Detect which cell encompasses the target text, then output its [x, y] center coordinate. 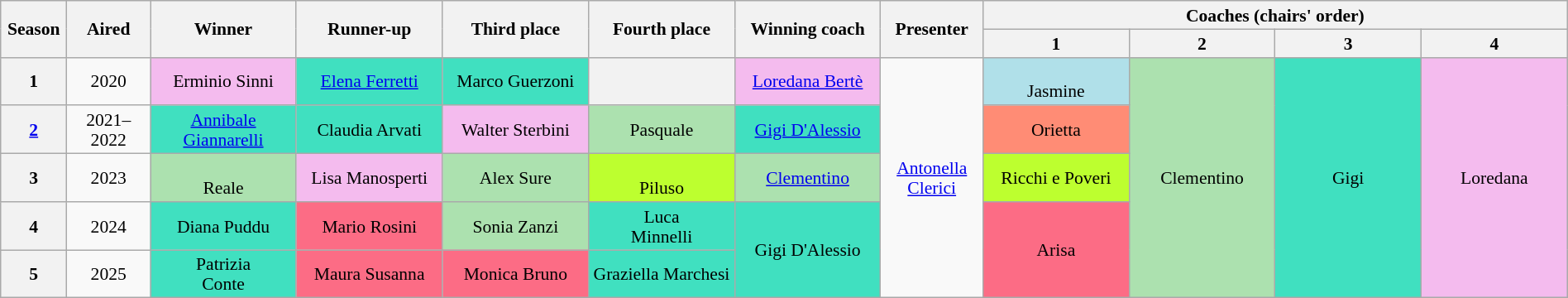
Winner [223, 29]
2021–2022 [109, 130]
Loredana Bertè [807, 81]
Mario Rosini [369, 226]
2025 [109, 274]
Pasquale [662, 130]
2024 [109, 226]
Winning coach [807, 29]
Erminio Sinni [223, 81]
Arisa [1057, 250]
Fourth place [662, 29]
Monica Bruno [516, 274]
Runner-up [369, 29]
PatriziaConte [223, 274]
5 [34, 274]
Third place [516, 29]
Walter Sterbini [516, 130]
Season [34, 29]
Lisa Manosperti [369, 178]
Annibale Giannarelli [223, 130]
Piluso [662, 178]
Elena Ferretti [369, 81]
2020 [109, 81]
Antonella Clerici [932, 177]
Loredana [1494, 177]
Reale [223, 178]
Claudia Arvati [369, 130]
LucaMinnelli [662, 226]
Orietta [1057, 130]
Ricchi e Poveri [1057, 178]
Gigi [1348, 177]
2023 [109, 178]
Jasmine [1057, 81]
Diana Puddu [223, 226]
Graziella Marchesi [662, 274]
Presenter [932, 29]
Aired [109, 29]
Alex Sure [516, 178]
Coaches (chairs' order) [1275, 15]
Marco Guerzoni [516, 81]
Sonia Zanzi [516, 226]
Maura Susanna [369, 274]
